Capture the cell that displays the provided text and extract its (X, Y) central coordinate. 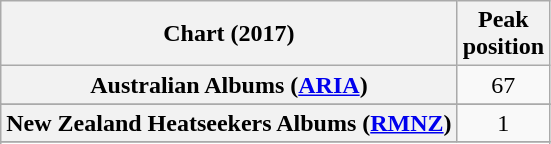
Peak position (503, 34)
Australian Albums (ARIA) (229, 85)
67 (503, 85)
Chart (2017) (229, 34)
1 (503, 123)
New Zealand Heatseekers Albums (RMNZ) (229, 123)
